Output the (X, Y) coordinate of the center of the cell containing the given text.  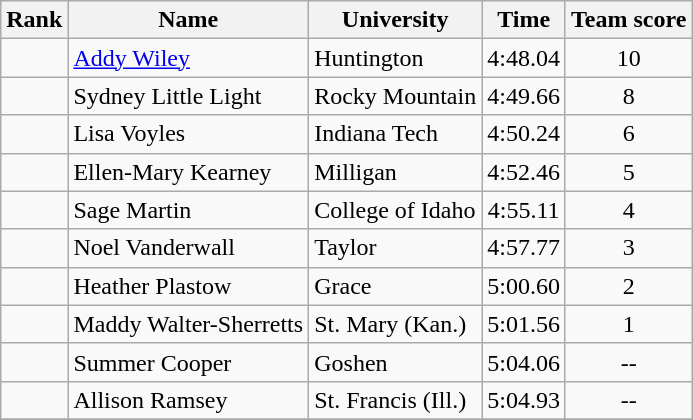
4:57.77 (524, 248)
Sydney Little Light (188, 96)
5:04.06 (524, 362)
University (396, 20)
Maddy Walter-Sherretts (188, 324)
Sage Martin (188, 210)
1 (628, 324)
St. Francis (Ill.) (396, 400)
Goshen (396, 362)
4:48.04 (524, 58)
Noel Vanderwall (188, 248)
Taylor (396, 248)
Name (188, 20)
Grace (396, 286)
4:49.66 (524, 96)
4:52.46 (524, 172)
Indiana Tech (396, 134)
2 (628, 286)
5:04.93 (524, 400)
Allison Ramsey (188, 400)
Milligan (396, 172)
Heather Plastow (188, 286)
Ellen-Mary Kearney (188, 172)
Summer Cooper (188, 362)
Rank (34, 20)
6 (628, 134)
Lisa Voyles (188, 134)
10 (628, 58)
5 (628, 172)
Team score (628, 20)
3 (628, 248)
St. Mary (Kan.) (396, 324)
College of Idaho (396, 210)
Addy Wiley (188, 58)
4:50.24 (524, 134)
Huntington (396, 58)
8 (628, 96)
5:01.56 (524, 324)
Rocky Mountain (396, 96)
Time (524, 20)
4 (628, 210)
5:00.60 (524, 286)
4:55.11 (524, 210)
